Pinpoint the cell where the given text exists, returning its (X, Y) midpoint coordinate. 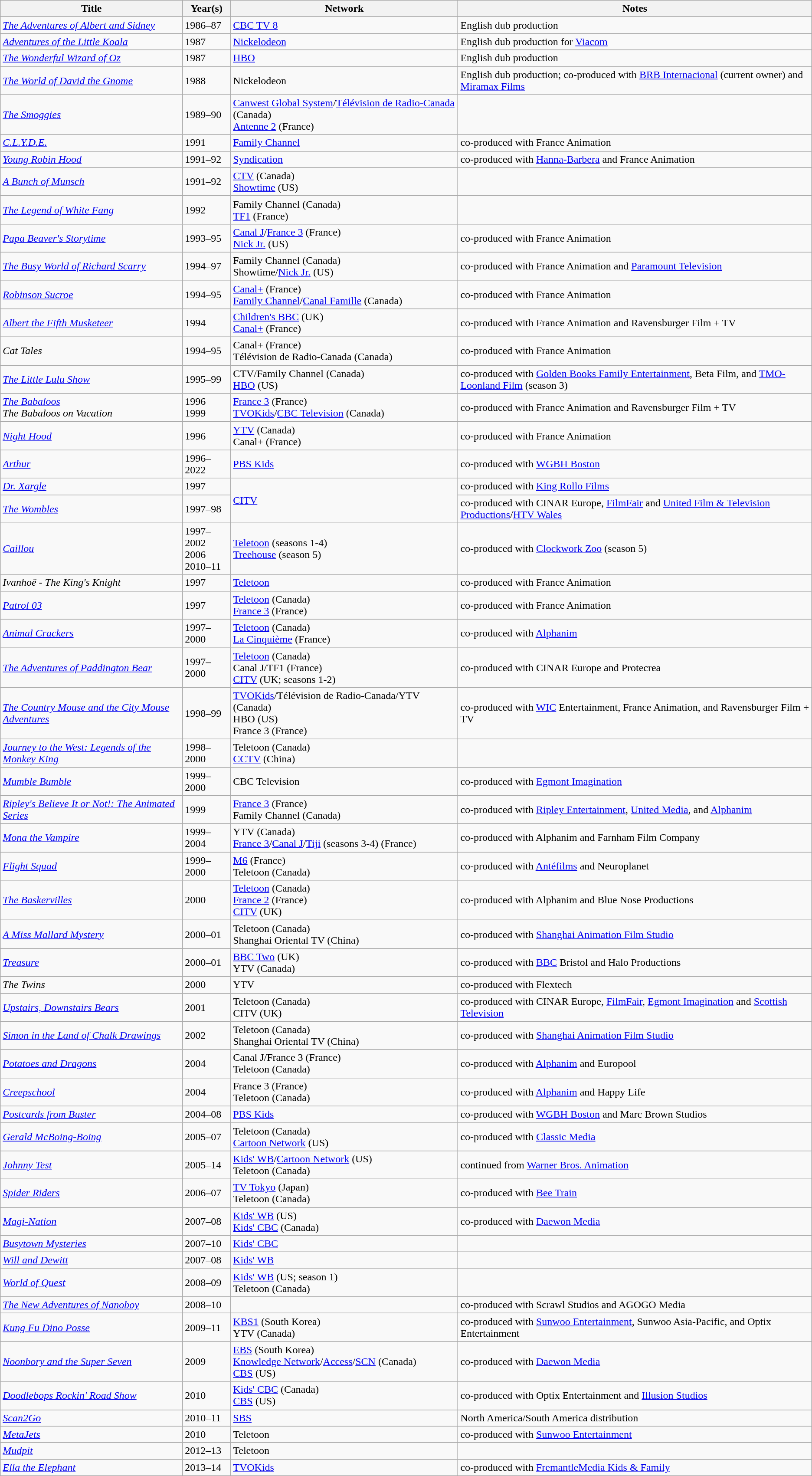
Ripley's Believe It or Not!: The Animated Series (92, 810)
The Adventures of Paddington Bear (92, 667)
The Adventures of Albert and Sidney (92, 25)
France 3 (France)Teletoon (Canada) (344, 1092)
TVOKids/Télévision de Radio-Canada/YTV (Canada)HBO (US)France 3 (France) (344, 713)
co-produced with Optix Entertainment and Illusion Studios (635, 1395)
TVOKids (344, 1467)
Will and Dewitt (92, 1260)
1993–95 (206, 238)
Postcards from Buster (92, 1114)
1997–200220062010–11 (206, 548)
YTV (Canada)France 3/Canal J/Tiji (seasons 3-4) (France) (344, 838)
Ella the Elephant (92, 1467)
1988 (206, 81)
Journey to the West: Legends of the Monkey King (92, 753)
France 3 (France)TVOKids/CBC Television (Canada) (344, 408)
World of Quest (92, 1282)
Mudpit (92, 1451)
2004–08 (206, 1114)
A Miss Mallard Mystery (92, 935)
The Busy World of Richard Scarry (92, 266)
Gerald McBoing-Boing (92, 1137)
English dub production; co-produced with BRB Internacional (current owner) and Miramax Films (635, 81)
SBS (344, 1418)
co-produced with Alphanim and Farnham Film Company (635, 838)
1994 (206, 323)
co-produced with Antéfilms and Neuroplanet (635, 866)
1989–90 (206, 115)
2012–13 (206, 1451)
Kids' CBC (Canada)CBS (US) (344, 1395)
Spider Riders (92, 1193)
Mona the Vampire (92, 838)
2009–11 (206, 1328)
CTV (Canada)Showtime (US) (344, 181)
Canal J/France 3 (France)Teletoon (Canada) (344, 1064)
Family Channel (344, 143)
Teletoon (Canada)La Cinquième (France) (344, 633)
co-produced with WIC Entertainment, France Animation, and Ravensburger Film + TV (635, 713)
The Country Mouse and the City Mouse Adventures (92, 713)
2010–11 (206, 1418)
2007–10 (206, 1244)
Kids' WB (US; season 1)Teletoon (Canada) (344, 1282)
1999–2004 (206, 838)
Patrol 03 (92, 605)
Teletoon (Canada)CITV (UK) (344, 1007)
co-produced with France Animation and Paramount Television (635, 266)
Family Channel (Canada)TF1 (France) (344, 210)
co-produced with Alphanim and Europool (635, 1064)
co-produced with Flextech (635, 985)
co-produced with Bee Train (635, 1193)
co-produced with Alphanim and Happy Life (635, 1092)
Teletoon (Canada)CCTV (China) (344, 753)
North America/South America distribution (635, 1418)
Young Robin Hood (92, 159)
Ivanhoë - The King's Knight (92, 583)
Year(s) (206, 9)
Kids' WB (US)Kids' CBC (Canada) (344, 1221)
co-produced with CINAR Europe, FilmFair and United Film & Television Productions/HTV Wales (635, 508)
19961999 (206, 408)
Animal Crackers (92, 633)
Kids' WB (344, 1260)
The Wombles (92, 508)
The Legend of White Fang (92, 210)
Teletoon (seasons 1-4)Treehouse (season 5) (344, 548)
The World of David the Gnome (92, 81)
Canal+ (France)Télévision de Radio-Canada (Canada) (344, 351)
2002 (206, 1035)
The Baskervilles (92, 900)
co-produced with Alphanim (635, 633)
Scan2Go (92, 1418)
Syndication (344, 159)
Teletoon (Canada)France 3 (France) (344, 605)
2006–07 (206, 1193)
HBO (344, 58)
Family Channel (Canada)Showtime/Nick Jr. (US) (344, 266)
Caillou (92, 548)
Treasure (92, 962)
2008–09 (206, 1282)
Children's BBC (UK)Canal+ (France) (344, 323)
co-produced with Hanna-Barbera and France Animation (635, 159)
Cat Tales (92, 351)
YTV (344, 985)
Title (92, 9)
2005–07 (206, 1137)
English dub production for Viacom (635, 42)
Teletoon (Canada)France 2 (France)CITV (UK) (344, 900)
1995–99 (206, 379)
Simon in the Land of Chalk Drawings (92, 1035)
Teletoon (Canada)Canal J/TF1 (France)CITV (UK; seasons 1-2) (344, 667)
1997–98 (206, 508)
Mumble Bumble (92, 781)
Papa Beaver's Storytime (92, 238)
co-produced with WGBH Boston (635, 464)
co-produced with Golden Books Family Entertainment, Beta Film, and TMO-Loonland Film (season 3) (635, 379)
co-produced with Sunwoo Entertainment, Sunwoo Asia-Pacific, and Optix Entertainment (635, 1328)
2013–14 (206, 1467)
TV Tokyo (Japan)Teletoon (Canada) (344, 1193)
EBS (South Korea)Knowledge Network/Access/SCN (Canada)CBS (US) (344, 1361)
The Twins (92, 985)
CBC TV 8 (344, 25)
1996–2022 (206, 464)
Noonbory and the Super Seven (92, 1361)
CTV/Family Channel (Canada)HBO (US) (344, 379)
Adventures of the Little Koala (92, 42)
2005–14 (206, 1164)
Dr. Xargle (92, 486)
Doodlebops Rockin' Road Show (92, 1395)
co-produced with CINAR Europe and Protecrea (635, 667)
Canal+ (France)Family Channel/Canal Famille (Canada) (344, 294)
Arthur (92, 464)
1998–99 (206, 713)
Johnny Test (92, 1164)
co-produced with Alphanim and Blue Nose Productions (635, 900)
The Wonderful Wizard of Oz (92, 58)
CBC Television (344, 781)
MetaJets (92, 1434)
co-produced with Egmont Imagination (635, 781)
co-produced with CINAR Europe, FilmFair, Egmont Imagination and Scottish Television (635, 1007)
1986–87 (206, 25)
CITV (344, 501)
1991 (206, 143)
The BabaloosThe Babaloos on Vacation (92, 408)
The New Adventures of Nanoboy (92, 1305)
2008–10 (206, 1305)
Network (344, 9)
C.L.Y.D.E. (92, 143)
1998–2000 (206, 753)
Potatoes and Dragons (92, 1064)
Albert the Fifth Musketeer (92, 323)
co-produced with FremantleMedia Kids & Family (635, 1467)
co-produced with BBC Bristol and Halo Productions (635, 962)
1999 (206, 810)
Magi-Nation (92, 1221)
1992 (206, 210)
Kids' WB/Cartoon Network (US)Teletoon (Canada) (344, 1164)
co-produced with Classic Media (635, 1137)
A Bunch of Munsch (92, 181)
Canwest Global System/Télévision de Radio-Canada (Canada)Antenne 2 (France) (344, 115)
Kung Fu Dino Posse (92, 1328)
BBC Two (UK)YTV (Canada) (344, 962)
Upstairs, Downstairs Bears (92, 1007)
KBS1 (South Korea)YTV (Canada) (344, 1328)
co-produced with WGBH Boston and Marc Brown Studios (635, 1114)
Busytown Mysteries (92, 1244)
2001 (206, 1007)
YTV (Canada)Canal+ (France) (344, 436)
continued from Warner Bros. Animation (635, 1164)
Canal J/France 3 (France)Nick Jr. (US) (344, 238)
Teletoon (Canada)Cartoon Network (US) (344, 1137)
Night Hood (92, 436)
Notes (635, 9)
co-produced with Clockwork Zoo (season 5) (635, 548)
Creepschool (92, 1092)
co-produced with Ripley Entertainment, United Media, and Alphanim (635, 810)
1994–97 (206, 266)
The Smoggies (92, 115)
Robinson Sucroe (92, 294)
The Little Lulu Show (92, 379)
co-produced with Sunwoo Entertainment (635, 1434)
France 3 (France)Family Channel (Canada) (344, 810)
2009 (206, 1361)
co-produced with Scrawl Studios and AGOGO Media (635, 1305)
co-produced with King Rollo Films (635, 486)
M6 (France)Teletoon (Canada) (344, 866)
Flight Squad (92, 866)
Kids' CBC (344, 1244)
1996 (206, 436)
